Identify which cell holds the provided text, then report its [X, Y] central coordinate. 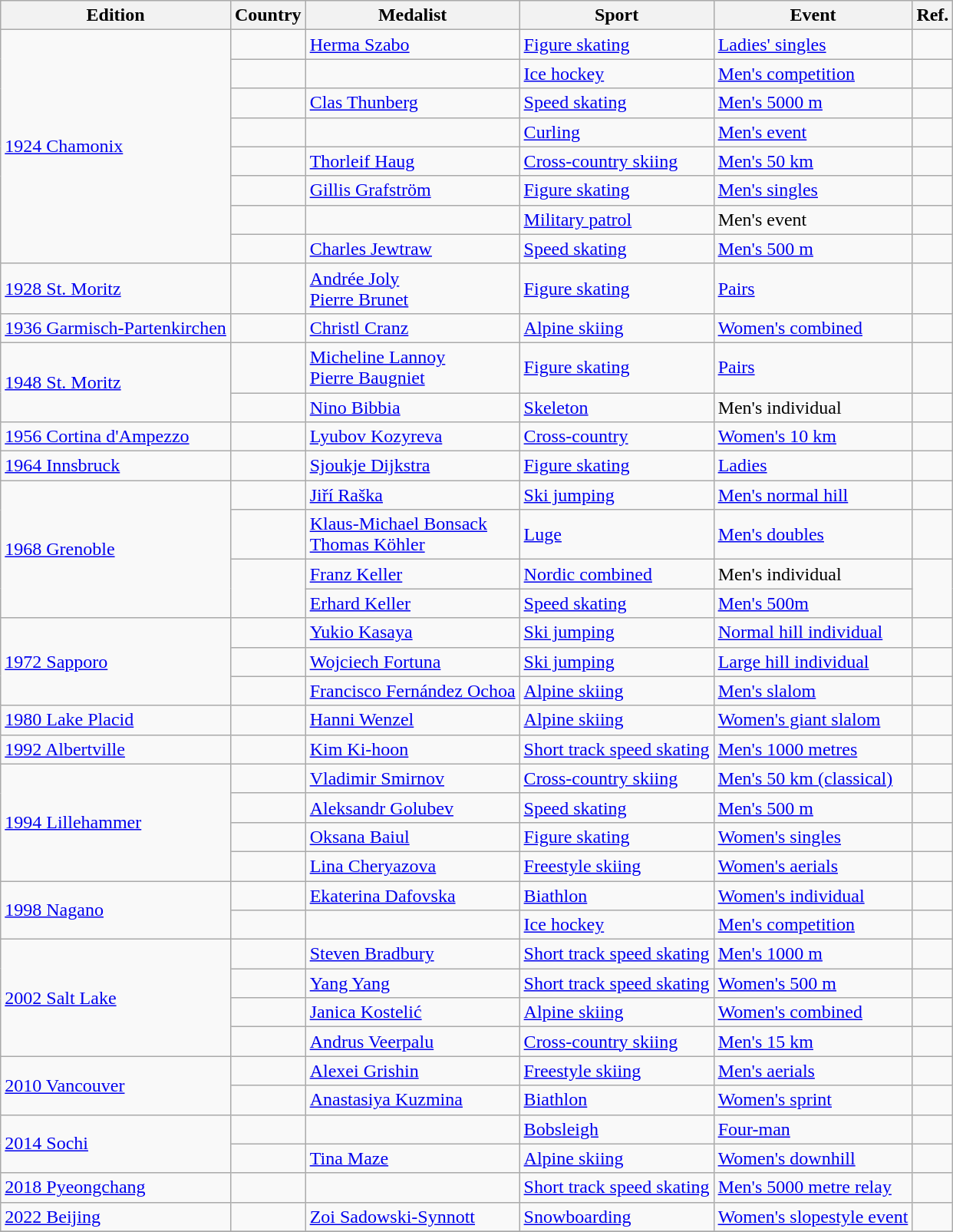
Zoi Sadowski-Synnott [413, 1217]
Men's 1000 metres [813, 749]
Women's individual [813, 896]
Andrus Veerpalu [413, 1042]
Men's 1000 m [813, 954]
Micheline Lannoy Pierre Baugniet [413, 367]
Sport [617, 15]
1968 Grenoble [116, 550]
2018 Pyeongchang [116, 1187]
Kim Ki-hoon [413, 749]
2010 Vancouver [116, 1085]
Men's slalom [813, 691]
Skeleton [617, 408]
1936 Garmisch-Partenkirchen [116, 328]
Women's sprint [813, 1100]
1924 Chamonix [116, 147]
Women's slopestyle event [813, 1217]
Men's 50 km (classical) [813, 778]
Vladimir Smirnov [413, 778]
2014 Sochi [116, 1144]
Men's 5000 metre relay [813, 1187]
Tina Maze [413, 1158]
Military patrol [617, 220]
1994 Lillehammer [116, 822]
Country [268, 15]
Curling [617, 132]
Clas Thunberg [413, 103]
1928 St. Moritz [116, 289]
Edition [116, 15]
Luge [617, 534]
Lyubov Kozyreva [413, 437]
Klaus-Michael BonsackThomas Köhler [413, 534]
Christl Cranz [413, 328]
Erhard Keller [413, 603]
Lina Cheryazova [413, 866]
Gillis Grafström [413, 190]
Yukio Kasaya [413, 633]
Jiří Raška [413, 495]
Women's giant slalom [813, 720]
Francisco Fernández Ochoa [413, 691]
2022 Beijing [116, 1217]
1998 Nagano [116, 910]
Nino Bibbia [413, 408]
Men's 50 km [813, 161]
Women's 500 m [813, 983]
Charles Jewtraw [413, 249]
Cross-country [617, 437]
Ekaterina Dafovska [413, 896]
Men's doubles [813, 534]
Four-man [813, 1129]
2002 Salt Lake [116, 998]
1956 Cortina d'Ampezzo [116, 437]
Medalist [413, 15]
Snowboarding [617, 1217]
Hanni Wenzel [413, 720]
Women's aerials [813, 866]
Men's 15 km [813, 1042]
Men's 5000 m [813, 103]
1948 St. Moritz [116, 382]
Aleksandr Golubev [413, 808]
Wojciech Fortuna [413, 662]
Normal hill individual [813, 633]
Anastasiya Kuzmina [413, 1100]
Andrée JolyPierre Brunet [413, 289]
Large hill individual [813, 662]
Bobsleigh [617, 1129]
Men's aerials [813, 1071]
Women's downhill [813, 1158]
Event [813, 15]
Nordic combined [617, 574]
Ladies' singles [813, 45]
Women's singles [813, 837]
Men's singles [813, 190]
Men's normal hill [813, 495]
Alexei Grishin [413, 1071]
Sjoukje Dijkstra [413, 466]
Franz Keller [413, 574]
1980 Lake Placid [116, 720]
Men's 500m [813, 603]
1972 Sapporo [116, 662]
Yang Yang [413, 983]
Ladies [813, 466]
1964 Innsbruck [116, 466]
Ref. [933, 15]
Oksana Baiul [413, 837]
Women's 10 km [813, 437]
Janica Kostelić [413, 1012]
Herma Szabo [413, 45]
Thorleif Haug [413, 161]
1992 Albertville [116, 749]
Steven Bradbury [413, 954]
